Output the [x, y] coordinate of the center of the cell containing the given text.  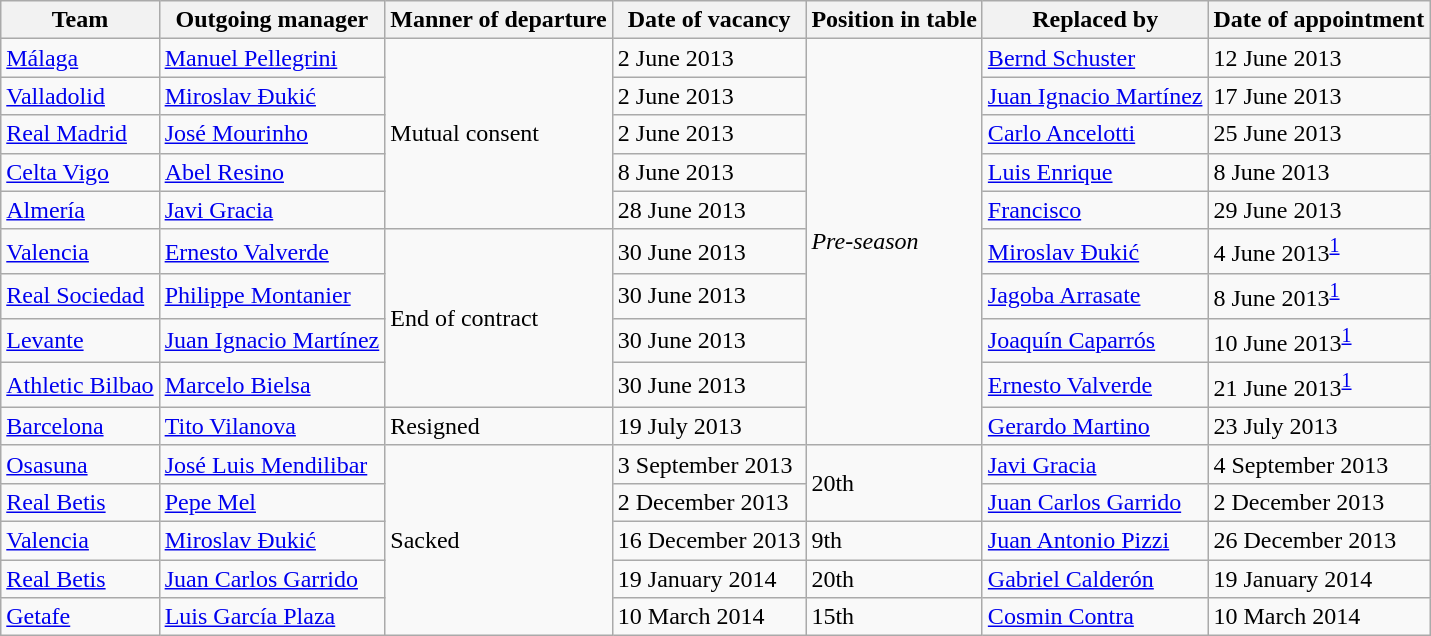
Carlo Ancelotti [1095, 134]
Getafe [80, 617]
Luis García Plaza [272, 617]
Athletic Bilbao [80, 386]
19 July 2013 [709, 426]
Resigned [498, 426]
José Luis Mendilibar [272, 464]
Marcelo Bielsa [272, 386]
Pre-season [894, 242]
Replaced by [1095, 20]
Levante [80, 340]
Manner of departure [498, 20]
Abel Resino [272, 172]
Sacked [498, 540]
Cosmin Contra [1095, 617]
25 June 2013 [1319, 134]
16 December 2013 [709, 541]
9th [894, 541]
Joaquín Caparrós [1095, 340]
Position in table [894, 20]
17 June 2013 [1319, 96]
Real Madrid [80, 134]
21 June 20131 [1319, 386]
Jagoba Arrasate [1095, 296]
Almería [80, 210]
Real Sociedad [80, 296]
26 December 2013 [1319, 541]
Tito Vilanova [272, 426]
12 June 2013 [1319, 58]
23 July 2013 [1319, 426]
Bernd Schuster [1095, 58]
3 September 2013 [709, 464]
Barcelona [80, 426]
Francisco [1095, 210]
Pepe Mel [272, 502]
Date of appointment [1319, 20]
Valladolid [80, 96]
Juan Antonio Pizzi [1095, 541]
Outgoing manager [272, 20]
End of contract [498, 318]
8 June 20131 [1319, 296]
4 June 20131 [1319, 252]
29 June 2013 [1319, 210]
Team [80, 20]
10 June 20131 [1319, 340]
Osasuna [80, 464]
Gabriel Calderón [1095, 579]
Málaga [80, 58]
Manuel Pellegrini [272, 58]
José Mourinho [272, 134]
Gerardo Martino [1095, 426]
15th [894, 617]
28 June 2013 [709, 210]
Philippe Montanier [272, 296]
Celta Vigo [80, 172]
Mutual consent [498, 134]
Luis Enrique [1095, 172]
4 September 2013 [1319, 464]
Date of vacancy [709, 20]
